Scan for the cell matching the given text and deliver its (X, Y) coordinate at center. 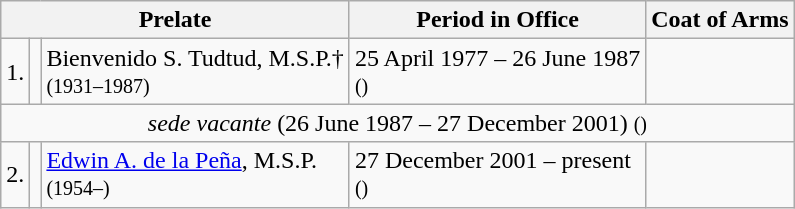
Prelate (176, 20)
Coat of Arms (720, 20)
2. (16, 174)
Period in Office (497, 20)
Bienvenido S. Tudtud, M.S.P.†(1931–1987) (195, 72)
25 April 1977 – 26 June 1987() (497, 72)
27 December 2001 – present() (497, 174)
1. (16, 72)
sede vacante (26 June 1987 – 27 December 2001) () (398, 123)
Edwin A. de la Peña, M.S.P.(1954–) (195, 174)
